Search for the cell housing the specified text and yield its [X, Y] center coordinate. 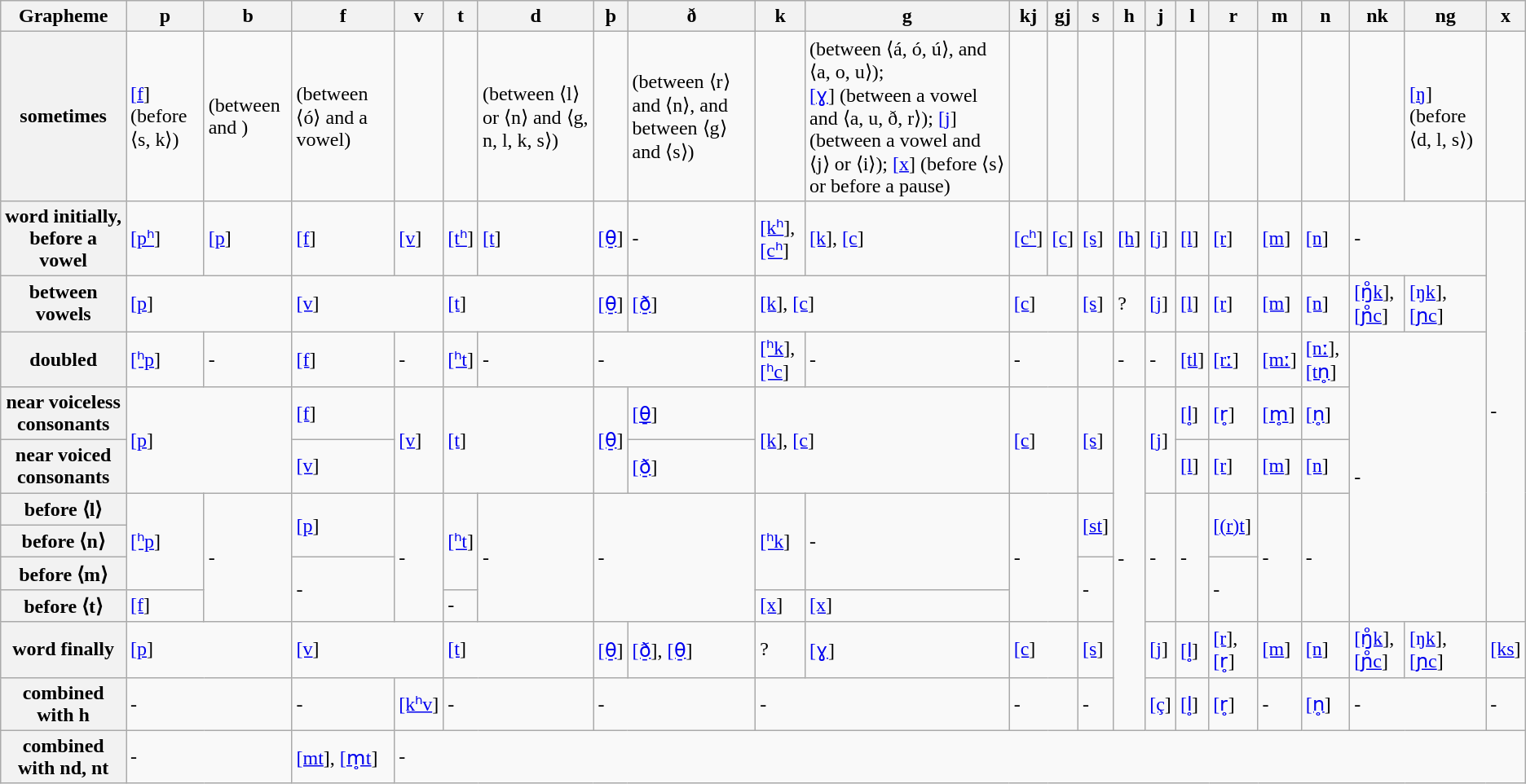
[st] [1096, 525]
h [1130, 16]
before ⟨t⟩ [64, 606]
combined with h [64, 704]
nk [1378, 16]
þ [611, 16]
(between ⟨ó⟩ and a vowel) [343, 117]
m [1280, 16]
[ʰk] [781, 541]
n [1325, 16]
s [1096, 16]
[m̥] [1280, 414]
[(r)t] [1233, 525]
[nː], [tn̥] [1325, 359]
[kʰ], [cʰ] [781, 238]
[pʰ] [165, 238]
doubled [64, 359]
ð [691, 16]
kj [1029, 16]
[ks] [1506, 650]
x [1506, 16]
ng [1444, 16]
[h] [1130, 238]
(between ⟨r⟩ and ⟨n⟩, and between ⟨g⟩ and ⟨s⟩) [691, 117]
b [248, 16]
p [165, 16]
combined with nd, nt [64, 756]
[ð̠], [θ̠] [691, 650]
before ⟨l⟩ [64, 509]
t [461, 16]
word finally [64, 650]
[kʰv] [419, 704]
l [1192, 16]
(between and ) [248, 117]
Grapheme [64, 16]
[f] (before ⟨s, k⟩) [165, 117]
[cʰ] [1029, 238]
k [781, 16]
g [908, 16]
[ç] [1161, 704]
[mː] [1280, 359]
(between ⟨l⟩ or ⟨n⟩ and ⟨g, n, l, k, s⟩) [536, 117]
near voiceless consonants [64, 414]
near voiced consonants [64, 466]
f [343, 16]
sometimes [64, 117]
between vowels [64, 303]
gj [1063, 16]
word initially, before a vowel [64, 238]
[ŋ] (before ⟨d, l, s⟩) [1444, 117]
v [419, 16]
r [1233, 16]
[tʰ] [461, 238]
[mt], [m̥t] [343, 756]
[r], [r̥] [1233, 650]
before ⟨m⟩ [64, 574]
[rː] [1233, 359]
[tl] [1192, 359]
before ⟨n⟩ [64, 541]
j [1161, 16]
[ɣ] [908, 650]
[ʰk], [ʰc] [781, 359]
(between ⟨á, ó, ú⟩, and ⟨a, o, u⟩);[ɣ] (between a vowel and ⟨a, u, ð, r⟩); [j] (between a vowel and ⟨j⟩ or ⟨i⟩); [x] (before ⟨s⟩ or before a pause) [908, 117]
d [536, 16]
